Return the (x, y) coordinate for the center point of the cell that contains the specified text.  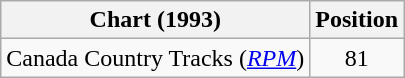
Chart (1993) (156, 20)
Position (357, 20)
81 (357, 58)
Canada Country Tracks (RPM) (156, 58)
